Return (x, y) of the center of cell containing provided text 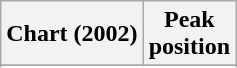
Peakposition (189, 34)
Chart (2002) (72, 34)
